Locate the cell with the specified text and output its [x, y] center coordinate. 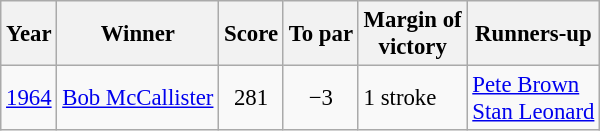
1 stroke [412, 98]
1964 [29, 98]
Margin ofvictory [412, 34]
Winner [138, 34]
Pete Brown Stan Leonard [534, 98]
281 [252, 98]
Bob McCallister [138, 98]
Year [29, 34]
Score [252, 34]
Runners-up [534, 34]
−3 [320, 98]
To par [320, 34]
